Return [x, y] of the center of cell containing provided text 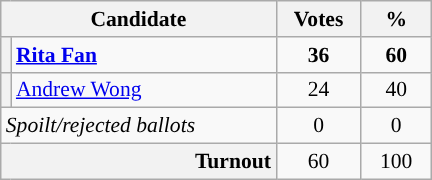
Rita Fan [144, 55]
100 [396, 162]
% [396, 19]
Turnout [138, 162]
24 [318, 90]
Spoilt/rejected ballots [138, 126]
Andrew Wong [144, 90]
Votes [318, 19]
40 [396, 90]
36 [318, 55]
Candidate [138, 19]
